Determine the (X, Y) coordinate at the center of the cell enclosing the given text.  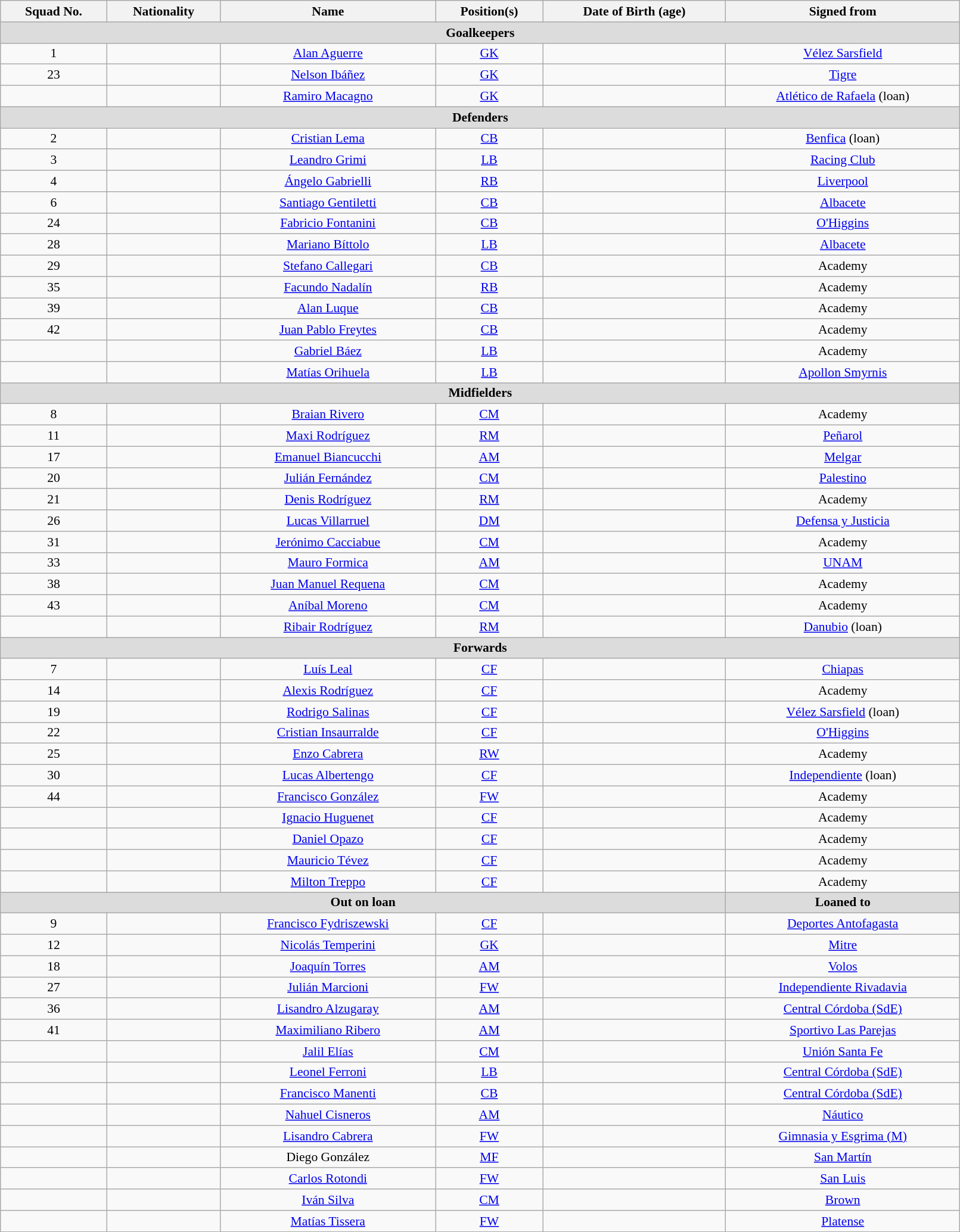
Lucas Villarruel (328, 521)
Lisandro Alzugaray (328, 1009)
Iván Silva (328, 1200)
Squad No. (54, 11)
San Luis (843, 1179)
Jalil Elías (328, 1051)
Lisandro Cabrera (328, 1136)
San Martín (843, 1158)
Francisco Fydriszewski (328, 924)
28 (54, 245)
Julián Fernández (328, 478)
2 (54, 139)
Ramiro Macagno (328, 97)
Rodrigo Salinas (328, 712)
Julián Marcioni (328, 988)
Mauricio Tévez (328, 860)
Loaned to (843, 903)
UNAM (843, 563)
Signed from (843, 11)
Fabricio Fontanini (328, 223)
Atlético de Rafaela (loan) (843, 97)
Daniel Opazo (328, 839)
38 (54, 584)
Peñarol (843, 436)
Platense (843, 1221)
23 (54, 75)
MF (489, 1158)
Name (328, 11)
19 (54, 712)
Náutico (843, 1115)
Leandro Grimi (328, 160)
14 (54, 690)
31 (54, 542)
Luís Leal (328, 670)
Ignacio Huguenet (328, 818)
Maxi Rodríguez (328, 436)
Palestino (843, 478)
Out on loan (364, 903)
Nicolás Temperini (328, 945)
Francisco González (328, 797)
Cristian Lema (328, 139)
Volos (843, 966)
DM (489, 521)
39 (54, 309)
Nationality (163, 11)
Emanuel Biancucchi (328, 457)
9 (54, 924)
Enzo Cabrera (328, 754)
26 (54, 521)
Denis Rodríguez (328, 500)
Racing Club (843, 160)
21 (54, 500)
27 (54, 988)
35 (54, 287)
RW (489, 754)
Jerónimo Cacciabue (328, 542)
43 (54, 606)
12 (54, 945)
3 (54, 160)
7 (54, 670)
29 (54, 266)
Francisco Manenti (328, 1094)
Alan Luque (328, 309)
Unión Santa Fe (843, 1051)
Liverpool (843, 181)
33 (54, 563)
18 (54, 966)
Alexis Rodríguez (328, 690)
Ribair Rodríguez (328, 627)
Aníbal Moreno (328, 606)
Braian Rivero (328, 415)
Date of Birth (age) (634, 11)
25 (54, 754)
20 (54, 478)
Stefano Callegari (328, 266)
24 (54, 223)
Vélez Sarsfield (loan) (843, 712)
Independiente Rivadavia (843, 988)
Independiente (loan) (843, 776)
Nelson Ibáñez (328, 75)
Nahuel Cisneros (328, 1115)
Defenders (480, 117)
Defensa y Justicia (843, 521)
6 (54, 203)
41 (54, 1030)
Brown (843, 1200)
Mitre (843, 945)
Lucas Albertengo (328, 776)
Vélez Sarsfield (843, 54)
Melgar (843, 457)
8 (54, 415)
Diego González (328, 1158)
Tigre (843, 75)
Gabriel Báez (328, 351)
Milton Treppo (328, 882)
Goalkeepers (480, 33)
Chiapas (843, 670)
1 (54, 54)
Cristian Insaurralde (328, 733)
Mariano Bíttolo (328, 245)
36 (54, 1009)
Position(s) (489, 11)
Carlos Rotondi (328, 1179)
17 (54, 457)
22 (54, 733)
Alan Aguerre (328, 54)
Juan Manuel Requena (328, 584)
Matías Tissera (328, 1221)
Juan Pablo Freytes (328, 330)
42 (54, 330)
Santiago Gentiletti (328, 203)
Forwards (480, 648)
Matías Orihuela (328, 372)
Midfielders (480, 393)
Leonel Ferroni (328, 1072)
11 (54, 436)
Facundo Nadalín (328, 287)
Danubio (loan) (843, 627)
Ángelo Gabrielli (328, 181)
44 (54, 797)
Benfica (loan) (843, 139)
Gimnasia y Esgrima (M) (843, 1136)
Deportes Antofagasta (843, 924)
4 (54, 181)
Mauro Formica (328, 563)
Sportivo Las Parejas (843, 1030)
Apollon Smyrnis (843, 372)
Maximiliano Ribero (328, 1030)
Joaquín Torres (328, 966)
30 (54, 776)
